Return [X, Y] of the center of cell containing provided text 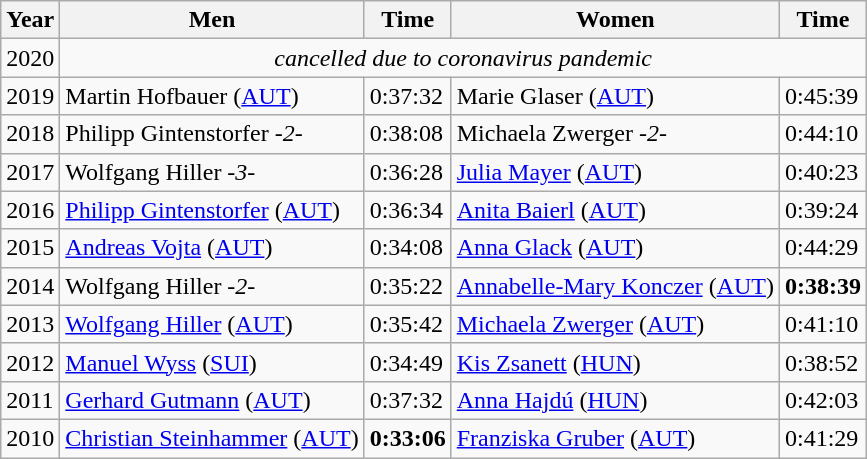
cancelled due to coronavirus pandemic [464, 58]
Men [212, 20]
2019 [30, 96]
Philipp Gintenstorfer -2- [212, 134]
2013 [30, 324]
Anita Baierl (AUT) [615, 210]
0:35:22 [408, 286]
Philipp Gintenstorfer (AUT) [212, 210]
Julia Mayer (AUT) [615, 172]
Andreas Vojta (AUT) [212, 248]
0:38:52 [822, 362]
Christian Steinhammer (AUT) [212, 438]
0:36:34 [408, 210]
Women [615, 20]
0:34:08 [408, 248]
0:41:10 [822, 324]
2015 [30, 248]
0:33:06 [408, 438]
0:34:49 [408, 362]
2020 [30, 58]
0:38:39 [822, 286]
0:35:42 [408, 324]
Manuel Wyss (SUI) [212, 362]
Gerhard Gutmann (AUT) [212, 400]
Marie Glaser (AUT) [615, 96]
2012 [30, 362]
Kis Zsanett (HUN) [615, 362]
2016 [30, 210]
2011 [30, 400]
Anna Hajdú (HUN) [615, 400]
2014 [30, 286]
Anna Glack (AUT) [615, 248]
Wolfgang Hiller (AUT) [212, 324]
Annabelle-Mary Konczer (AUT) [615, 286]
0:40:23 [822, 172]
0:42:03 [822, 400]
2017 [30, 172]
2010 [30, 438]
0:39:24 [822, 210]
0:45:39 [822, 96]
0:44:10 [822, 134]
Wolfgang Hiller -3- [212, 172]
Wolfgang Hiller -2- [212, 286]
Michaela Zwerger (AUT) [615, 324]
Franziska Gruber (AUT) [615, 438]
Martin Hofbauer (AUT) [212, 96]
0:36:28 [408, 172]
2018 [30, 134]
Year [30, 20]
0:41:29 [822, 438]
Michaela Zwerger -2- [615, 134]
0:44:29 [822, 248]
0:38:08 [408, 134]
